Output the [x, y] coordinate of the center of the cell containing the given text.  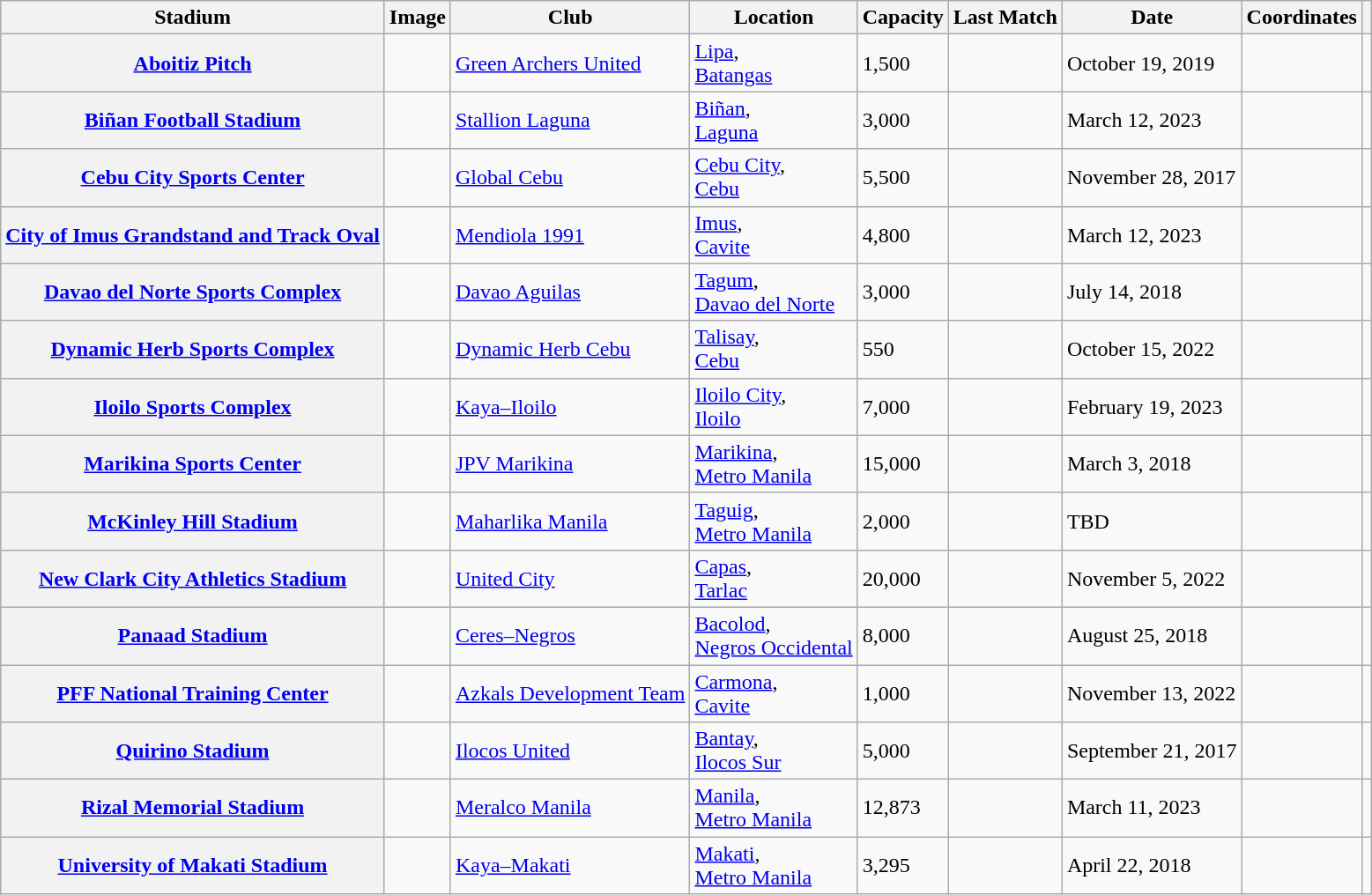
Dynamic Herb Cebu [570, 349]
Marikina, Metro Manila [774, 463]
Makati, Metro Manila [774, 865]
Biñan, Laguna [774, 120]
Meralco Manila [570, 809]
JPV Marikina [570, 463]
Ceres–Negros [570, 636]
PFF National Training Center [193, 692]
5,500 [902, 178]
McKinley Hill Stadium [193, 521]
4,800 [902, 234]
7,000 [902, 407]
Capacity [902, 18]
8,000 [902, 636]
November 13, 2022 [1152, 692]
Capas, Tarlac [774, 578]
Stadium [193, 18]
Cebu City, Cebu [774, 178]
Ilocos United [570, 751]
Stallion Laguna [570, 120]
United City [570, 578]
March 3, 2018 [1152, 463]
Aboitiz Pitch [193, 63]
12,873 [902, 809]
1,500 [902, 63]
Taguig, Metro Manila [774, 521]
Panaad Stadium [193, 636]
Global Cebu [570, 178]
15,000 [902, 463]
March 11, 2023 [1152, 809]
City of Imus Grandstand and Track Oval [193, 234]
Dynamic Herb Sports Complex [193, 349]
Green Archers United [570, 63]
Davao del Norte Sports Complex [193, 292]
November 28, 2017 [1152, 178]
University of Makati Stadium [193, 865]
Rizal Memorial Stadium [193, 809]
Last Match [1005, 18]
August 25, 2018 [1152, 636]
550 [902, 349]
Cebu City Sports Center [193, 178]
Azkals Development Team [570, 692]
April 22, 2018 [1152, 865]
Lipa, Batangas [774, 63]
November 5, 2022 [1152, 578]
Biñan Football Stadium [193, 120]
Location [774, 18]
Club [570, 18]
1,000 [902, 692]
Marikina Sports Center [193, 463]
Manila, Metro Manila [774, 809]
Carmona, Cavite [774, 692]
Imus, Cavite [774, 234]
Iloilo City, Iloilo [774, 407]
Davao Aguilas [570, 292]
Bantay, Ilocos Sur [774, 751]
Coordinates [1302, 18]
Maharlika Manila [570, 521]
Kaya–Iloilo [570, 407]
July 14, 2018 [1152, 292]
20,000 [902, 578]
October 19, 2019 [1152, 63]
Tagum, Davao del Norte [774, 292]
Mendiola 1991 [570, 234]
Bacolod, Negros Occidental [774, 636]
2,000 [902, 521]
3,295 [902, 865]
September 21, 2017 [1152, 751]
Quirino Stadium [193, 751]
October 15, 2022 [1152, 349]
Iloilo Sports Complex [193, 407]
Talisay, Cebu [774, 349]
TBD [1152, 521]
February 19, 2023 [1152, 407]
Date [1152, 18]
New Clark City Athletics Stadium [193, 578]
Kaya–Makati [570, 865]
5,000 [902, 751]
Image [418, 18]
